Provide the [X, Y] coordinate of the cell's center where the given text is located.  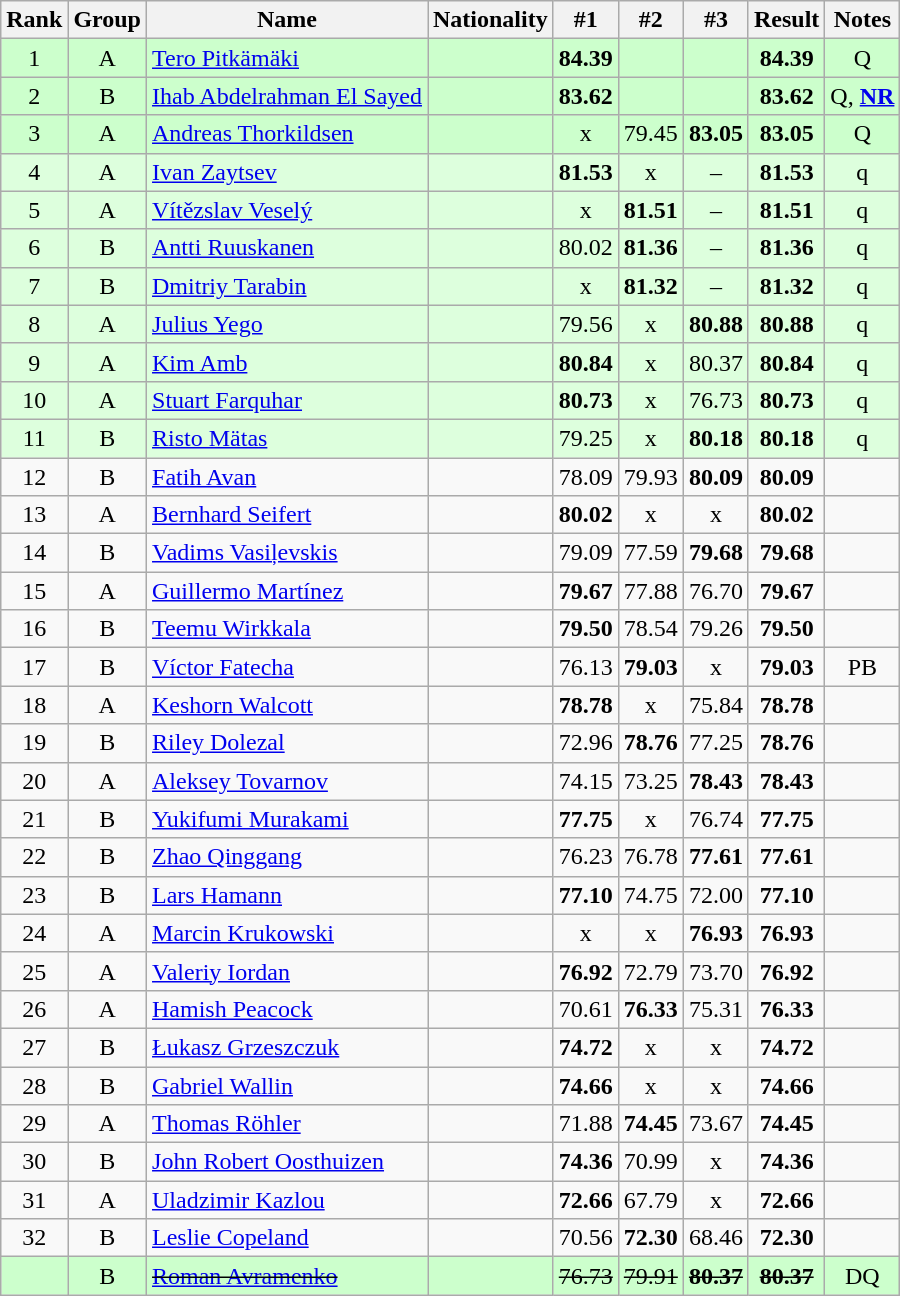
1 [34, 58]
74.75 [650, 895]
72.79 [650, 971]
4 [34, 172]
#2 [650, 20]
Keshorn Walcott [288, 705]
Dmitriy Tarabin [288, 286]
31 [34, 1200]
75.84 [716, 705]
2 [34, 96]
Riley Dolezal [288, 743]
79.26 [716, 629]
PB [862, 667]
19 [34, 743]
79.09 [586, 553]
Risto Mätas [288, 438]
77.88 [650, 591]
Julius Yego [288, 324]
Víctor Fatecha [288, 667]
Group [108, 20]
Result [786, 20]
79.56 [586, 324]
Aleksey Tovarnov [288, 781]
3 [34, 134]
18 [34, 705]
75.31 [716, 1009]
70.99 [650, 1162]
30 [34, 1162]
72.00 [716, 895]
Bernhard Seifert [288, 515]
Lars Hamann [288, 895]
78.54 [650, 629]
Uladzimir Kazlou [288, 1200]
Guillermo Martínez [288, 591]
23 [34, 895]
67.79 [650, 1200]
16 [34, 629]
14 [34, 553]
Yukifumi Murakami [288, 819]
Hamish Peacock [288, 1009]
Roman Avramenko [288, 1276]
76.70 [716, 591]
71.88 [586, 1124]
24 [34, 933]
Vadims Vasiļevskis [288, 553]
Notes [862, 20]
6 [34, 248]
9 [34, 362]
77.25 [716, 743]
#3 [716, 20]
78.09 [586, 477]
79.25 [586, 438]
John Robert Oosthuizen [288, 1162]
Marcin Krukowski [288, 933]
73.25 [650, 781]
70.56 [586, 1238]
26 [34, 1009]
29 [34, 1124]
Stuart Farquhar [288, 400]
10 [34, 400]
21 [34, 819]
Q, NR [862, 96]
Gabriel Wallin [288, 1085]
Valeriy Iordan [288, 971]
13 [34, 515]
Zhao Qinggang [288, 857]
32 [34, 1238]
79.93 [650, 477]
Ivan Zaytsev [288, 172]
73.70 [716, 971]
7 [34, 286]
27 [34, 1047]
70.61 [586, 1009]
Leslie Copeland [288, 1238]
68.46 [716, 1238]
15 [34, 591]
74.15 [586, 781]
Ihab Abdelrahman El Sayed [288, 96]
72.96 [586, 743]
Łukasz Grzeszczuk [288, 1047]
76.23 [586, 857]
Vítězslav Veselý [288, 210]
79.91 [650, 1276]
22 [34, 857]
73.67 [716, 1124]
Thomas Röhler [288, 1124]
17 [34, 667]
DQ [862, 1276]
28 [34, 1085]
76.13 [586, 667]
Nationality [491, 20]
79.45 [650, 134]
Kim Amb [288, 362]
Teemu Wirkkala [288, 629]
11 [34, 438]
76.74 [716, 819]
Tero Pitkämäki [288, 58]
Andreas Thorkildsen [288, 134]
20 [34, 781]
5 [34, 210]
Rank [34, 20]
Name [288, 20]
Fatih Avan [288, 477]
76.78 [650, 857]
#1 [586, 20]
77.59 [650, 553]
8 [34, 324]
12 [34, 477]
25 [34, 971]
Antti Ruuskanen [288, 248]
